Output the [X, Y] coordinate of the center of the cell containing the given text.  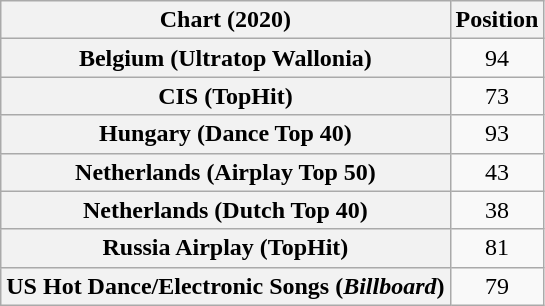
43 [497, 172]
73 [497, 96]
US Hot Dance/Electronic Songs (Billboard) [226, 286]
Position [497, 20]
Belgium (Ultratop Wallonia) [226, 58]
Chart (2020) [226, 20]
CIS (TopHit) [226, 96]
81 [497, 248]
93 [497, 134]
38 [497, 210]
Netherlands (Airplay Top 50) [226, 172]
Russia Airplay (TopHit) [226, 248]
Netherlands (Dutch Top 40) [226, 210]
Hungary (Dance Top 40) [226, 134]
79 [497, 286]
94 [497, 58]
